Determine the [x, y] coordinate at the center of the cell enclosing the given text.  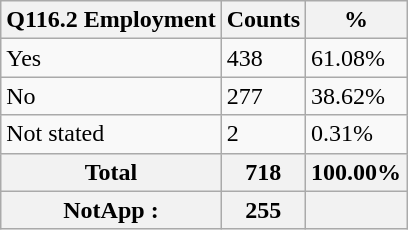
Not stated [111, 134]
Yes [111, 58]
277 [263, 96]
Total [111, 172]
2 [263, 134]
NotApp : [111, 210]
% [356, 20]
438 [263, 58]
38.62% [356, 96]
0.31% [356, 134]
718 [263, 172]
255 [263, 210]
100.00% [356, 172]
No [111, 96]
Q116.2 Employment [111, 20]
Counts [263, 20]
61.08% [356, 58]
